Scan for the cell matching the given text and deliver its (X, Y) coordinate at center. 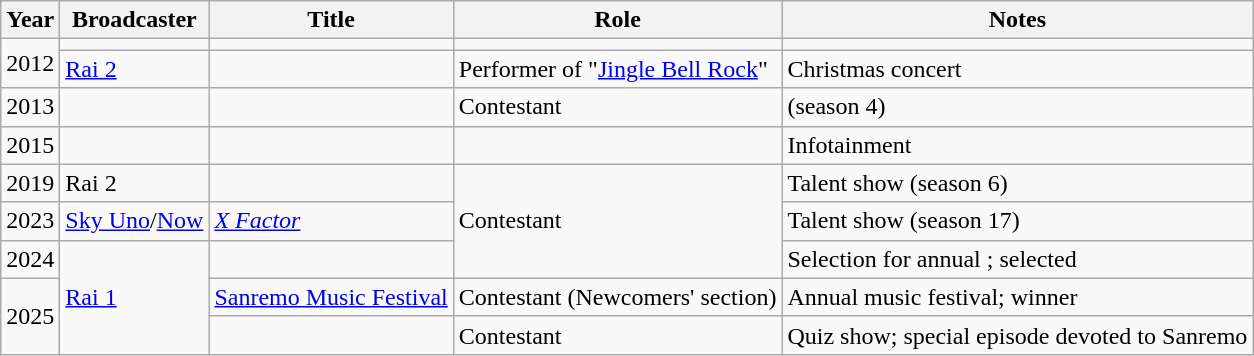
(season 4) (1018, 107)
Notes (1018, 20)
Sky Uno/Now (134, 221)
X Factor (331, 221)
Title (331, 20)
Talent show (season 6) (1018, 183)
2019 (30, 183)
Contestant (Newcomers' section) (618, 297)
2023 (30, 221)
Rai 1 (134, 297)
Infotainment (1018, 145)
Sanremo Music Festival (331, 297)
2013 (30, 107)
Quiz show; special episode devoted to Sanremo (1018, 335)
Christmas concert (1018, 69)
Selection for annual ; selected (1018, 259)
Annual music festival; winner (1018, 297)
2015 (30, 145)
2012 (30, 64)
2025 (30, 316)
Year (30, 20)
Broadcaster (134, 20)
2024 (30, 259)
Role (618, 20)
Performer of "Jingle Bell Rock" (618, 69)
Talent show (season 17) (1018, 221)
